For the text-containing cell, return its midpoint in (X, Y) coordinate format. 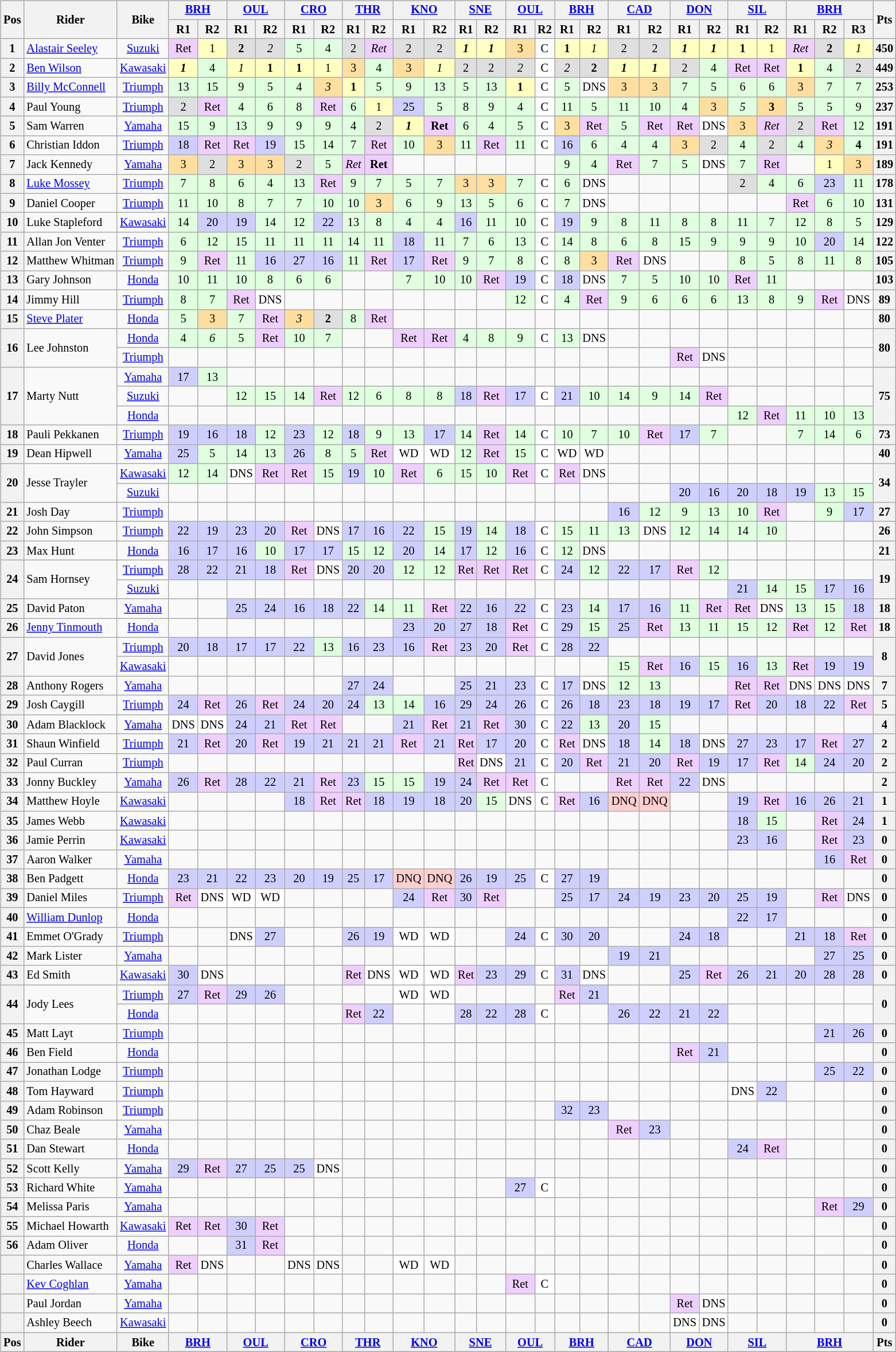
54 (12, 1207)
51 (12, 1149)
Melissa Paris (70, 1207)
Adam Blacklock (70, 724)
James Webb (70, 821)
Allan Jon Venter (70, 242)
33 (12, 782)
Ben Wilson (70, 68)
73 (885, 435)
Chaz Beale (70, 1130)
Paul Young (70, 107)
36 (12, 840)
Sam Warren (70, 126)
89 (885, 299)
253 (885, 87)
129 (885, 223)
Shaun Winfield (70, 744)
Tom Hayward (70, 1091)
75 (885, 396)
42 (12, 956)
R3 (858, 29)
Matthew Whitman (70, 261)
Paul Jordan (70, 1304)
Scott Kelly (70, 1168)
Jonny Buckley (70, 782)
Jesse Trayler (70, 483)
Jack Kennedy (70, 165)
Ed Smith (70, 975)
Matt Layt (70, 1033)
131 (885, 203)
Marty Nutt (70, 396)
Kev Coghlan (70, 1284)
Jenny Tinmouth (70, 628)
56 (12, 1246)
Paul Curran (70, 763)
Anthony Rogers (70, 686)
52 (12, 1168)
Christian Iddon (70, 145)
46 (12, 1053)
178 (885, 184)
48 (12, 1091)
Billy McConnell (70, 87)
Lee Johnston (70, 348)
Ben Padgett (70, 879)
37 (12, 860)
450 (885, 49)
55 (12, 1226)
237 (885, 107)
44 (12, 1004)
Daniel Miles (70, 898)
Alastair Seeley (70, 49)
50 (12, 1130)
53 (12, 1188)
Jimmy Hill (70, 299)
Jody Lees (70, 1004)
41 (12, 937)
Adam Robinson (70, 1111)
49 (12, 1111)
103 (885, 280)
449 (885, 68)
Jonathan Lodge (70, 1072)
45 (12, 1033)
Sam Hornsey (70, 579)
122 (885, 242)
Jamie Perrin (70, 840)
Dan Stewart (70, 1149)
Josh Day (70, 512)
Charles Wallace (70, 1265)
Dean Hipwell (70, 454)
David Jones (70, 656)
Matthew Hoyle (70, 802)
John Simpson (70, 531)
William Dunlop (70, 917)
38 (12, 879)
Gary Johnson (70, 280)
Luke Stapleford (70, 223)
Aaron Walker (70, 860)
105 (885, 261)
Daniel Cooper (70, 203)
David Paton (70, 609)
Ben Field (70, 1053)
189 (885, 165)
Pauli Pekkanen (70, 435)
Ashley Beech (70, 1323)
35 (12, 821)
Richard White (70, 1188)
Josh Caygill (70, 705)
Michael Howarth (70, 1226)
Luke Mossey (70, 184)
Steve Plater (70, 319)
39 (12, 898)
Mark Lister (70, 956)
47 (12, 1072)
Adam Oliver (70, 1246)
Max Hunt (70, 551)
Emmet O'Grady (70, 937)
43 (12, 975)
